Detect which cell encompasses the target text, then output its (X, Y) center coordinate. 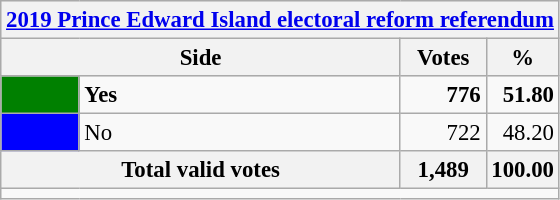
100.00 (522, 170)
51.80 (522, 95)
% (522, 58)
Total valid votes (201, 170)
1,489 (443, 170)
Side (201, 58)
776 (443, 95)
722 (443, 133)
Yes (240, 95)
2019 Prince Edward Island electoral reform referendum (280, 20)
Votes (443, 58)
48.20 (522, 133)
No (240, 133)
